Scan for the cell matching the given text and deliver its [X, Y] coordinate at center. 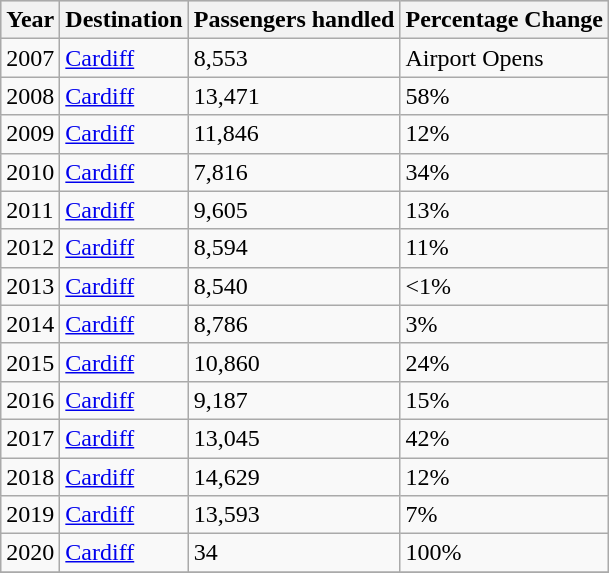
Passengers handled [294, 20]
2010 [30, 172]
Airport Opens [504, 58]
9,605 [294, 210]
7% [504, 515]
11% [504, 248]
2008 [30, 96]
8,594 [294, 248]
34% [504, 172]
7,816 [294, 172]
9,187 [294, 400]
2017 [30, 438]
58% [504, 96]
8,553 [294, 58]
15% [504, 400]
Year [30, 20]
2007 [30, 58]
2020 [30, 553]
13,593 [294, 515]
2018 [30, 477]
2009 [30, 134]
2015 [30, 362]
2012 [30, 248]
2014 [30, 324]
2013 [30, 286]
<1% [504, 286]
24% [504, 362]
13% [504, 210]
Destination [124, 20]
8,540 [294, 286]
10,860 [294, 362]
3% [504, 324]
34 [294, 553]
11,846 [294, 134]
Percentage Change [504, 20]
100% [504, 553]
13,471 [294, 96]
2016 [30, 400]
14,629 [294, 477]
42% [504, 438]
2011 [30, 210]
13,045 [294, 438]
8,786 [294, 324]
2019 [30, 515]
